From the cell containing the given text, extract its center point as [x, y] coordinate. 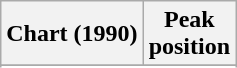
Chart (1990) [72, 34]
Peakposition [189, 34]
